Return the (X, Y) coordinate for the center point of the cell that contains the specified text.  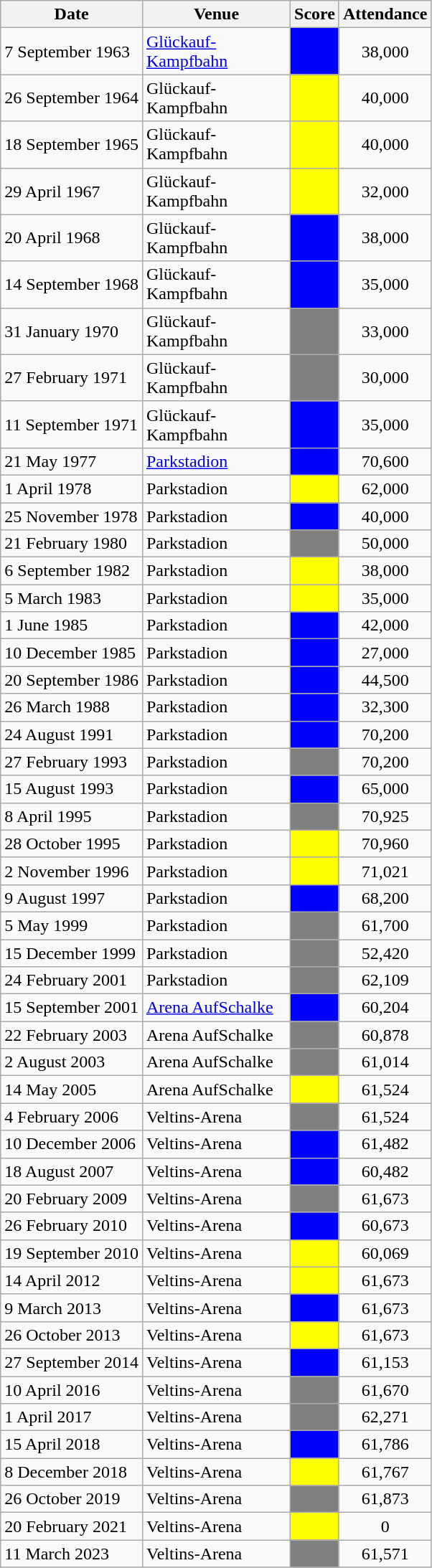
27 February 1971 (72, 377)
61,700 (385, 925)
61,153 (385, 1362)
61,786 (385, 1445)
7 September 1963 (72, 52)
24 August 1991 (72, 735)
30,000 (385, 377)
33,000 (385, 331)
70,600 (385, 461)
29 April 1967 (72, 191)
15 September 2001 (72, 1008)
Score (315, 14)
2 November 1996 (72, 871)
21 February 1980 (72, 544)
22 February 2003 (72, 1035)
11 September 1971 (72, 425)
32,000 (385, 191)
15 August 1993 (72, 789)
61,767 (385, 1472)
1 April 2017 (72, 1417)
18 September 1965 (72, 145)
70,960 (385, 844)
19 September 2010 (72, 1253)
8 December 2018 (72, 1472)
60,482 (385, 1171)
5 May 1999 (72, 925)
1 April 1978 (72, 488)
21 May 1977 (72, 461)
10 December 2006 (72, 1144)
6 September 1982 (72, 571)
26 March 1988 (72, 707)
44,500 (385, 680)
42,000 (385, 625)
70,925 (385, 816)
5 March 1983 (72, 598)
11 March 2023 (72, 1554)
9 March 2013 (72, 1308)
52,420 (385, 953)
Date (72, 14)
20 February 2021 (72, 1526)
25 November 1978 (72, 516)
71,021 (385, 871)
62,000 (385, 488)
14 April 2012 (72, 1280)
10 December 1985 (72, 653)
15 December 1999 (72, 953)
14 September 1968 (72, 284)
27 September 2014 (72, 1362)
24 February 2001 (72, 981)
8 April 1995 (72, 816)
26 October 2019 (72, 1499)
31 January 1970 (72, 331)
26 February 2010 (72, 1226)
Venue (216, 14)
61,670 (385, 1389)
60,069 (385, 1253)
26 October 2013 (72, 1335)
1 June 1985 (72, 625)
14 May 2005 (72, 1090)
62,271 (385, 1417)
Attendance (385, 14)
60,204 (385, 1008)
60,673 (385, 1226)
28 October 1995 (72, 844)
61,873 (385, 1499)
9 August 1997 (72, 898)
60,878 (385, 1035)
2 August 2003 (72, 1062)
32,300 (385, 707)
0 (385, 1526)
68,200 (385, 898)
27,000 (385, 653)
61,014 (385, 1062)
65,000 (385, 789)
18 August 2007 (72, 1171)
26 September 1964 (72, 98)
61,482 (385, 1144)
20 February 2009 (72, 1199)
20 April 1968 (72, 238)
10 April 2016 (72, 1389)
50,000 (385, 544)
15 April 2018 (72, 1445)
61,571 (385, 1554)
27 February 1993 (72, 762)
20 September 1986 (72, 680)
4 February 2006 (72, 1117)
62,109 (385, 981)
